Search for the cell housing the specified text and yield its (X, Y) center coordinate. 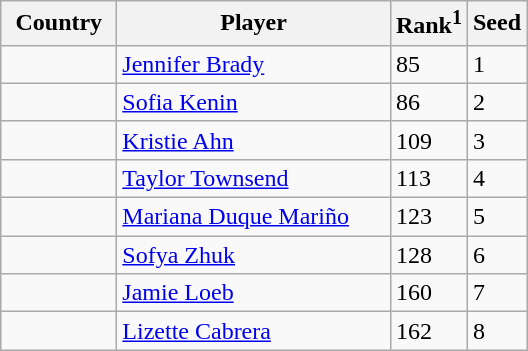
162 (428, 331)
Country (59, 24)
Lizette Cabrera (254, 331)
Jennifer Brady (254, 64)
Jamie Loeb (254, 293)
6 (496, 255)
4 (496, 178)
Kristie Ahn (254, 140)
Player (254, 24)
123 (428, 217)
109 (428, 140)
86 (428, 102)
3 (496, 140)
Seed (496, 24)
Mariana Duque Mariño (254, 217)
Rank1 (428, 24)
128 (428, 255)
Taylor Townsend (254, 178)
113 (428, 178)
Sofya Zhuk (254, 255)
85 (428, 64)
160 (428, 293)
Sofia Kenin (254, 102)
1 (496, 64)
2 (496, 102)
5 (496, 217)
7 (496, 293)
8 (496, 331)
